Output the (x, y) coordinate of the center of the cell containing the given text.  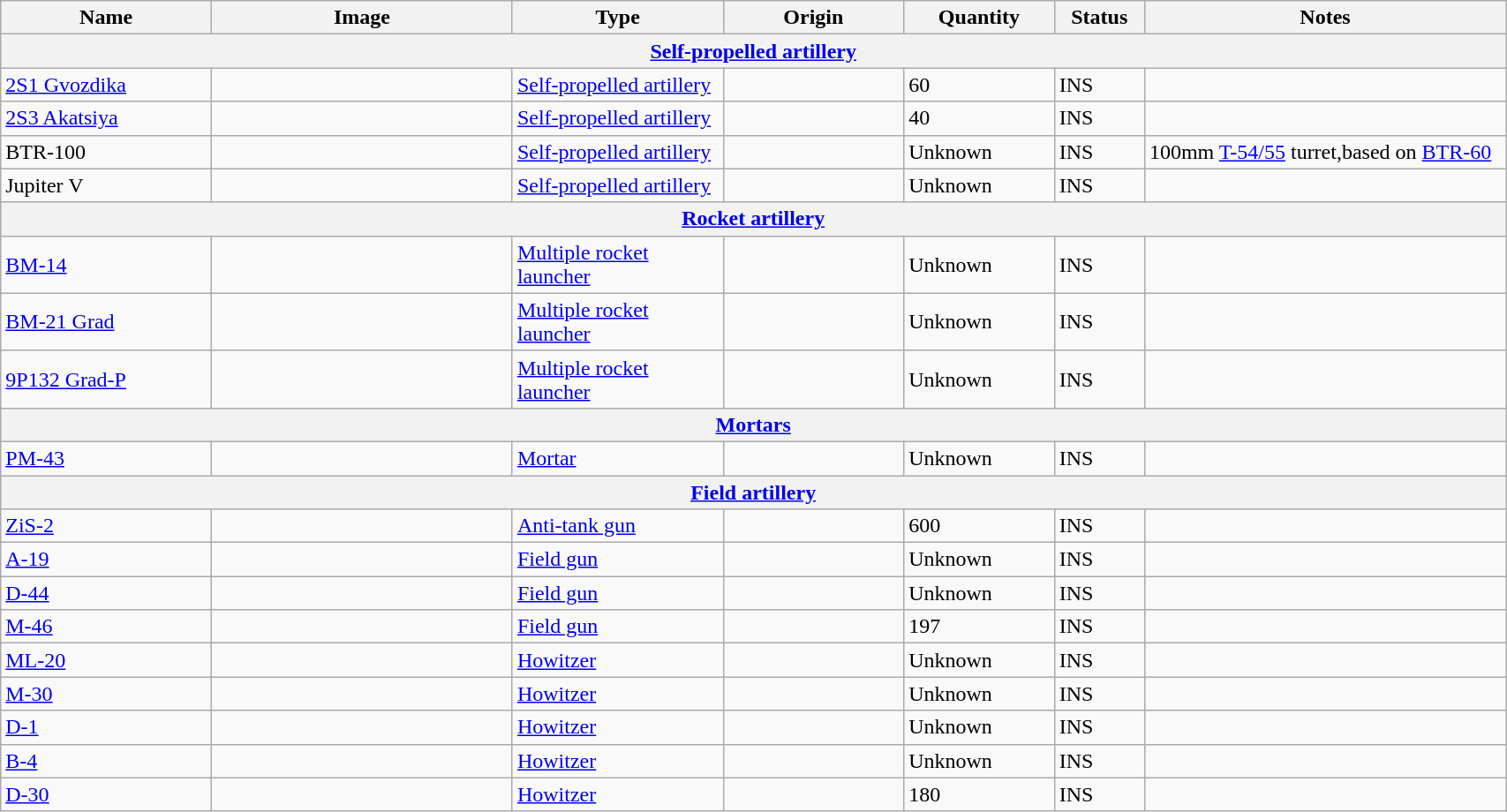
ML-20 (106, 660)
40 (979, 118)
D-44 (106, 593)
9P132 Grad-P (106, 380)
Field artillery (754, 492)
Rocket artillery (754, 219)
B-4 (106, 761)
60 (979, 85)
BTR-100 (106, 152)
M-30 (106, 694)
A-19 (106, 560)
Quantity (979, 18)
Notes (1324, 18)
600 (979, 526)
2S3 Akatsiya (106, 118)
BM-21 Grad (106, 321)
Status (1099, 18)
180 (979, 794)
100mm T-54/55 turret,based on BTR-60 (1324, 152)
Anti-tank gun (618, 526)
PM-43 (106, 458)
Mortars (754, 425)
M-46 (106, 627)
Type (618, 18)
2S1 Gvozdika (106, 85)
D-30 (106, 794)
197 (979, 627)
Mortar (618, 458)
Origin (814, 18)
D-1 (106, 727)
Image (362, 18)
ZiS-2 (106, 526)
Name (106, 18)
Jupiter V (106, 185)
BM-14 (106, 265)
